Locate the cell with the specified text and output its (X, Y) center coordinate. 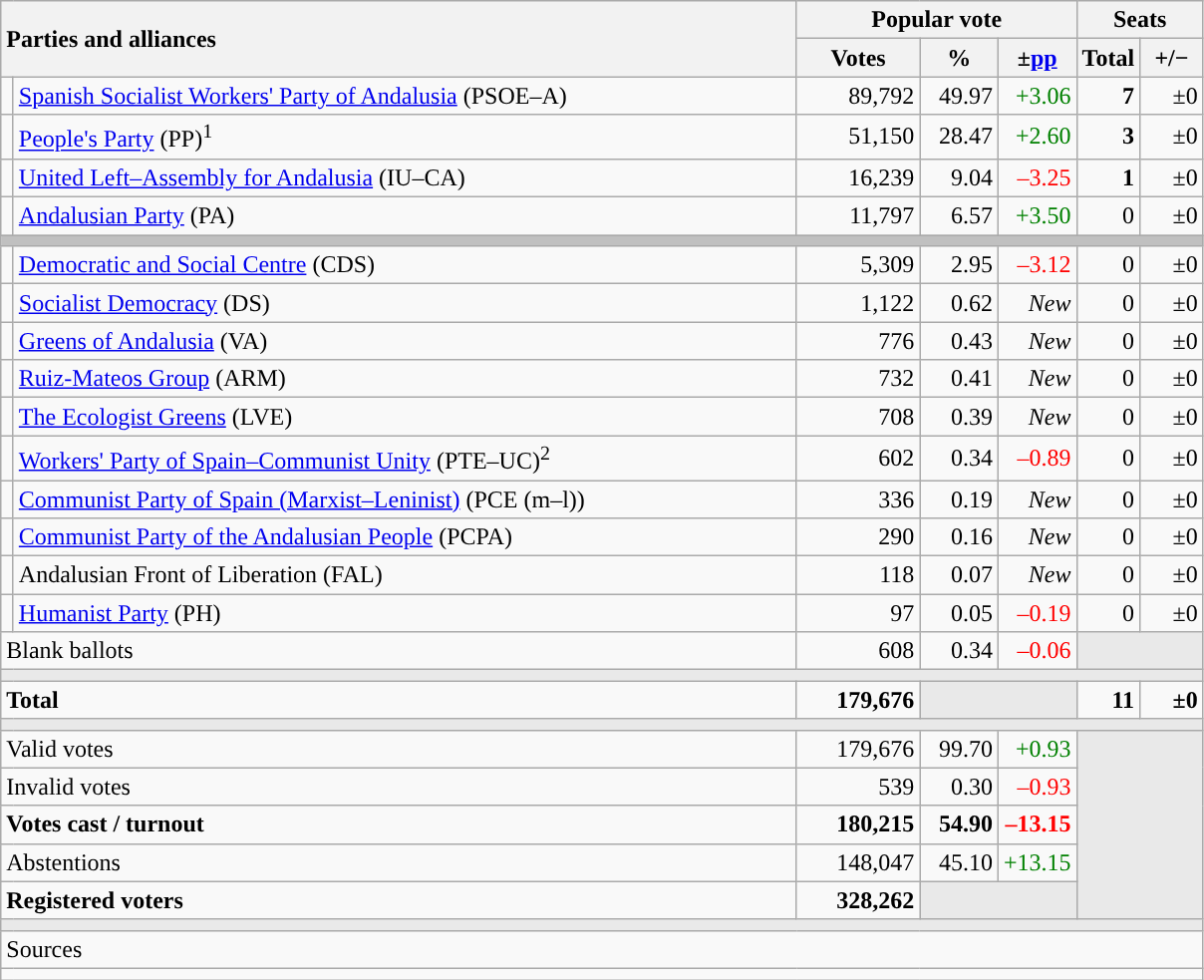
51,150 (858, 138)
0.05 (959, 613)
180,215 (858, 824)
11 (1108, 700)
–0.93 (1037, 787)
Workers' Party of Spain–Communist Unity (PTE–UC)2 (405, 459)
+3.50 (1037, 216)
Blank ballots (399, 651)
Greens of Andalusia (VA) (405, 341)
Ruiz-Mateos Group (ARM) (405, 379)
0.07 (959, 575)
Sources (602, 949)
Communist Party of the Andalusian People (PCPA) (405, 537)
Socialist Democracy (DS) (405, 303)
The Ecologist Greens (LVE) (405, 417)
602 (858, 459)
Votes cast / turnout (399, 824)
Democratic and Social Centre (CDS) (405, 265)
708 (858, 417)
±pp (1037, 58)
7 (1108, 96)
Votes (858, 58)
Registered voters (399, 900)
+/− (1172, 58)
49.97 (959, 96)
Andalusian Front of Liberation (FAL) (405, 575)
16,239 (858, 177)
99.70 (959, 749)
328,262 (858, 900)
732 (858, 379)
2.95 (959, 265)
45.10 (959, 862)
United Left–Assembly for Andalusia (IU–CA) (405, 177)
0.62 (959, 303)
Seats (1140, 20)
0.41 (959, 379)
–0.19 (1037, 613)
–0.89 (1037, 459)
Abstentions (399, 862)
0.43 (959, 341)
–3.25 (1037, 177)
539 (858, 787)
–3.12 (1037, 265)
Communist Party of Spain (Marxist–Leninist) (PCE (m–l)) (405, 499)
148,047 (858, 862)
+2.60 (1037, 138)
3 (1108, 138)
1 (1108, 177)
People's Party (PP)1 (405, 138)
Popular vote (937, 20)
Humanist Party (PH) (405, 613)
1,122 (858, 303)
–0.06 (1037, 651)
6.57 (959, 216)
% (959, 58)
5,309 (858, 265)
28.47 (959, 138)
Invalid votes (399, 787)
776 (858, 341)
0.16 (959, 537)
+13.15 (1037, 862)
97 (858, 613)
0.30 (959, 787)
+3.06 (1037, 96)
89,792 (858, 96)
11,797 (858, 216)
0.39 (959, 417)
–13.15 (1037, 824)
9.04 (959, 177)
118 (858, 575)
Spanish Socialist Workers' Party of Andalusia (PSOE–A) (405, 96)
608 (858, 651)
290 (858, 537)
336 (858, 499)
Valid votes (399, 749)
0.19 (959, 499)
Andalusian Party (PA) (405, 216)
54.90 (959, 824)
+0.93 (1037, 749)
Parties and alliances (399, 39)
